Extract the (x, y) coordinate from the center of the cell holding the provided text.  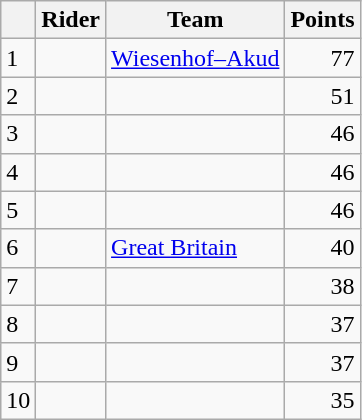
3 (18, 134)
7 (18, 286)
40 (322, 248)
1 (18, 58)
9 (18, 362)
10 (18, 400)
4 (18, 172)
77 (322, 58)
Wiesenhof–Akud (196, 58)
Points (322, 20)
38 (322, 286)
Team (196, 20)
8 (18, 324)
6 (18, 248)
Great Britain (196, 248)
35 (322, 400)
5 (18, 210)
2 (18, 96)
51 (322, 96)
Rider (71, 20)
